Pinpoint the cell where the given text exists, returning its (x, y) midpoint coordinate. 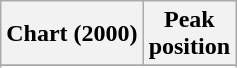
Peakposition (189, 34)
Chart (2000) (72, 34)
